From the cell containing the given text, extract its center point as (X, Y) coordinate. 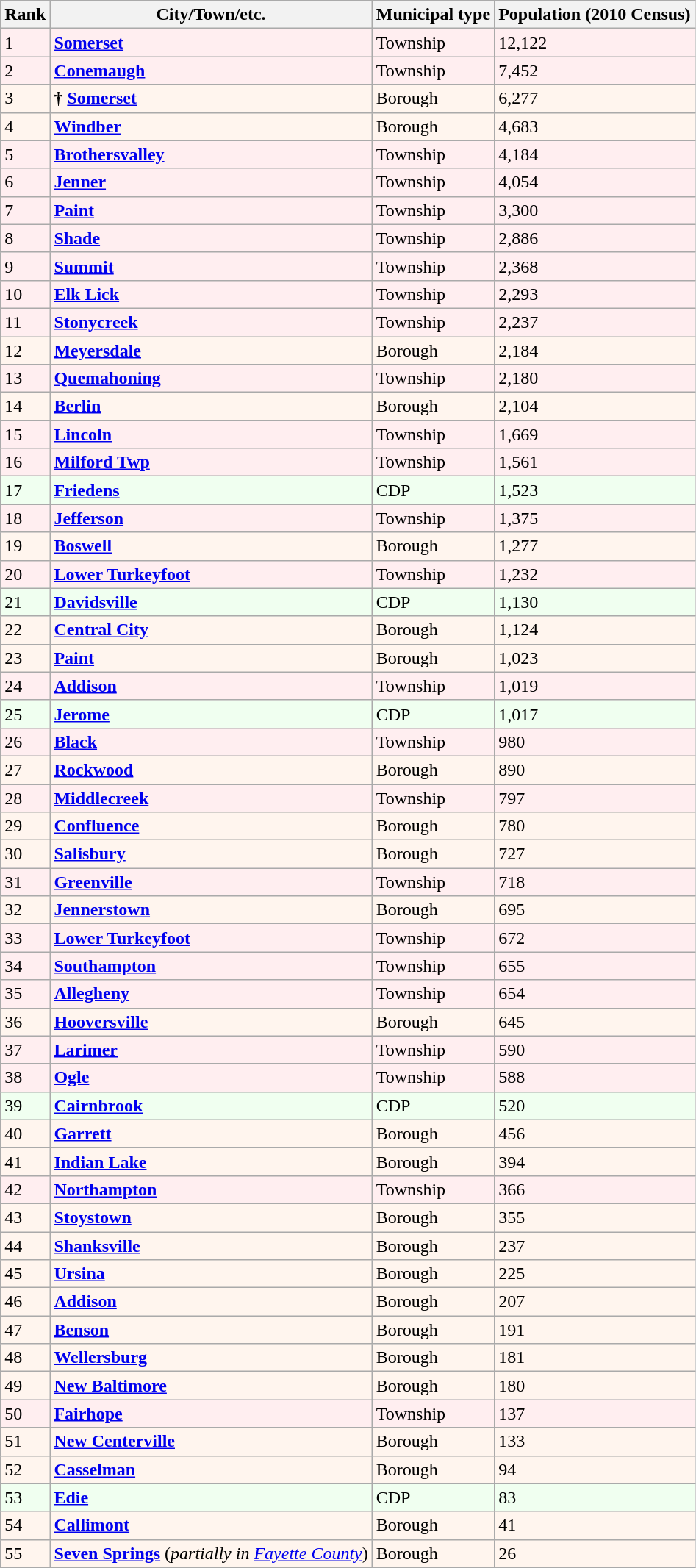
Garrett (211, 1134)
Allegheny (211, 994)
1,130 (595, 602)
53 (25, 1497)
3 (25, 99)
5 (25, 154)
Southampton (211, 966)
44 (25, 1246)
366 (595, 1189)
8 (25, 238)
17 (25, 490)
1 (25, 43)
Windber (211, 126)
36 (25, 1022)
394 (595, 1161)
New Centerville (211, 1442)
Salisbury (211, 854)
31 (25, 882)
Municipal type (433, 15)
22 (25, 630)
Boswell (211, 546)
25 (25, 714)
797 (595, 798)
191 (595, 1330)
48 (25, 1358)
980 (595, 742)
37 (25, 1050)
14 (25, 407)
Jerome (211, 714)
New Baltimore (211, 1386)
1,019 (595, 686)
4,054 (595, 182)
27 (25, 770)
Population (2010 Census) (595, 15)
Hooversville (211, 1022)
355 (595, 1217)
Confluence (211, 826)
83 (595, 1497)
45 (25, 1274)
Ogle (211, 1078)
Friedens (211, 490)
137 (595, 1414)
33 (25, 938)
1,017 (595, 714)
2,886 (595, 238)
Callimont (211, 1525)
4,184 (595, 154)
3,300 (595, 210)
1,232 (595, 574)
181 (595, 1358)
2,104 (595, 407)
207 (595, 1302)
Central City (211, 630)
588 (595, 1078)
695 (595, 910)
2,368 (595, 266)
11 (25, 322)
1,561 (595, 462)
20 (25, 574)
4 (25, 126)
Shanksville (211, 1246)
38 (25, 1078)
18 (25, 518)
Elk Lick (211, 294)
Fairhope (211, 1414)
645 (595, 1022)
Berlin (211, 407)
30 (25, 854)
47 (25, 1330)
Ursina (211, 1274)
590 (595, 1050)
51 (25, 1442)
1,669 (595, 434)
Shade (211, 238)
39 (25, 1106)
Jefferson (211, 518)
655 (595, 966)
46 (25, 1302)
Rockwood (211, 770)
43 (25, 1217)
28 (25, 798)
133 (595, 1442)
780 (595, 826)
1,124 (595, 630)
34 (25, 966)
Davidsville (211, 602)
Benson (211, 1330)
Casselman (211, 1469)
1,523 (595, 490)
2,180 (595, 379)
23 (25, 658)
237 (595, 1246)
Jennerstown (211, 910)
7 (25, 210)
Black (211, 742)
12 (25, 351)
16 (25, 462)
City/Town/etc. (211, 15)
49 (25, 1386)
Edie (211, 1497)
1,023 (595, 658)
21 (25, 602)
50 (25, 1414)
672 (595, 938)
Lincoln (211, 434)
24 (25, 686)
4,683 (595, 126)
54 (25, 1525)
Milford Twp (211, 462)
6 (25, 182)
718 (595, 882)
12,122 (595, 43)
42 (25, 1189)
520 (595, 1106)
2 (25, 71)
Larimer (211, 1050)
13 (25, 379)
32 (25, 910)
2,293 (595, 294)
Cairnbrook (211, 1106)
40 (25, 1134)
Wellersburg (211, 1358)
1,375 (595, 518)
9 (25, 266)
† Somerset (211, 99)
Indian Lake (211, 1161)
19 (25, 546)
727 (595, 854)
Meyersdale (211, 351)
Northampton (211, 1189)
Quemahoning (211, 379)
35 (25, 994)
29 (25, 826)
Stonycreek (211, 322)
2,184 (595, 351)
Jenner (211, 182)
55 (25, 1553)
Seven Springs (partially in Fayette County) (211, 1553)
Brothersvalley (211, 154)
10 (25, 294)
1,277 (595, 546)
15 (25, 434)
225 (595, 1274)
Somerset (211, 43)
2,237 (595, 322)
180 (595, 1386)
Stoystown (211, 1217)
Middlecreek (211, 798)
890 (595, 770)
Rank (25, 15)
94 (595, 1469)
Greenville (211, 882)
Summit (211, 266)
52 (25, 1469)
654 (595, 994)
456 (595, 1134)
6,277 (595, 99)
7,452 (595, 71)
Conemaugh (211, 71)
